Scan for the cell matching the given text and deliver its (x, y) coordinate at center. 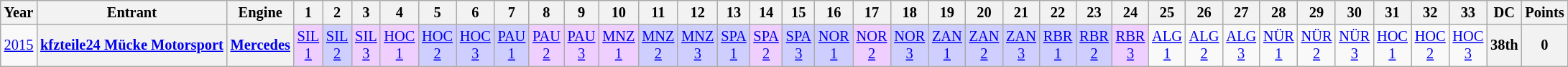
17 (872, 12)
2015 (19, 45)
18 (910, 12)
MNZ1 (618, 45)
PAU3 (582, 45)
24 (1130, 12)
10 (618, 12)
25 (1167, 12)
ALG1 (1167, 45)
NOR3 (910, 45)
16 (834, 12)
30 (1354, 12)
4 (400, 12)
14 (766, 12)
ALG3 (1241, 45)
NOR1 (834, 45)
9 (582, 12)
12 (697, 12)
RBR3 (1130, 45)
0 (1544, 45)
33 (1469, 12)
32 (1430, 12)
ALG2 (1204, 45)
15 (799, 12)
PAU2 (546, 45)
SPA2 (766, 45)
SIL1 (308, 45)
28 (1279, 12)
19 (947, 12)
29 (1316, 12)
23 (1094, 12)
Mercedes (260, 45)
NÜR1 (1279, 45)
MNZ3 (697, 45)
Entrant (132, 12)
NÜR2 (1316, 45)
NÜR3 (1354, 45)
7 (512, 12)
13 (733, 12)
31 (1393, 12)
8 (546, 12)
22 (1058, 12)
SIL2 (337, 45)
kfzteile24 Mücke Motorsport (132, 45)
RBR2 (1094, 45)
ZAN3 (1021, 45)
Points (1544, 12)
Year (19, 12)
27 (1241, 12)
PAU1 (512, 45)
MNZ2 (658, 45)
ZAN1 (947, 45)
20 (984, 12)
RBR1 (1058, 45)
21 (1021, 12)
SPA3 (799, 45)
26 (1204, 12)
DC (1504, 12)
2 (337, 12)
Engine (260, 12)
1 (308, 12)
6 (476, 12)
5 (437, 12)
ZAN2 (984, 45)
38th (1504, 45)
NOR2 (872, 45)
3 (366, 12)
11 (658, 12)
SIL3 (366, 45)
SPA1 (733, 45)
